Detect which cell encompasses the target text, then output its (X, Y) center coordinate. 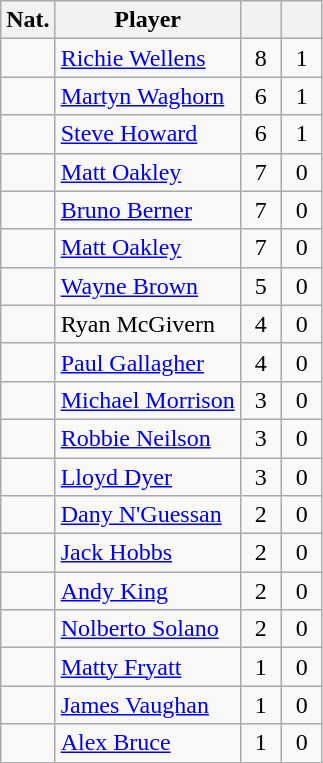
Ryan McGivern (148, 324)
Nolberto Solano (148, 629)
Lloyd Dyer (148, 477)
Alex Bruce (148, 743)
Dany N'Guessan (148, 515)
Richie Wellens (148, 58)
Steve Howard (148, 134)
James Vaughan (148, 705)
Bruno Berner (148, 210)
Player (148, 20)
8 (260, 58)
Matty Fryatt (148, 667)
5 (260, 286)
Martyn Waghorn (148, 96)
Andy King (148, 591)
Robbie Neilson (148, 438)
Paul Gallagher (148, 362)
Michael Morrison (148, 400)
Jack Hobbs (148, 553)
Nat. (28, 20)
Wayne Brown (148, 286)
